Extract the (x, y) coordinate from the center of the cell holding the provided text.  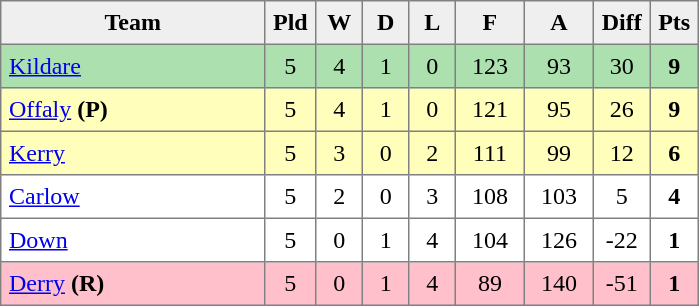
111 (490, 153)
Down (133, 240)
Diff (621, 23)
12 (621, 153)
140 (558, 284)
26 (621, 110)
99 (558, 153)
Team (133, 23)
108 (490, 197)
126 (558, 240)
F (490, 23)
Derry (R) (133, 284)
-22 (621, 240)
Kildare (133, 66)
121 (490, 110)
123 (490, 66)
Kerry (133, 153)
Carlow (133, 197)
103 (558, 197)
Pld (290, 23)
A (558, 23)
30 (621, 66)
95 (558, 110)
D (385, 23)
6 (674, 153)
Offaly (P) (133, 110)
93 (558, 66)
104 (490, 240)
-51 (621, 284)
L (432, 23)
89 (490, 284)
W (339, 23)
Pts (674, 23)
